Locate the cell with the specified text and output its [x, y] center coordinate. 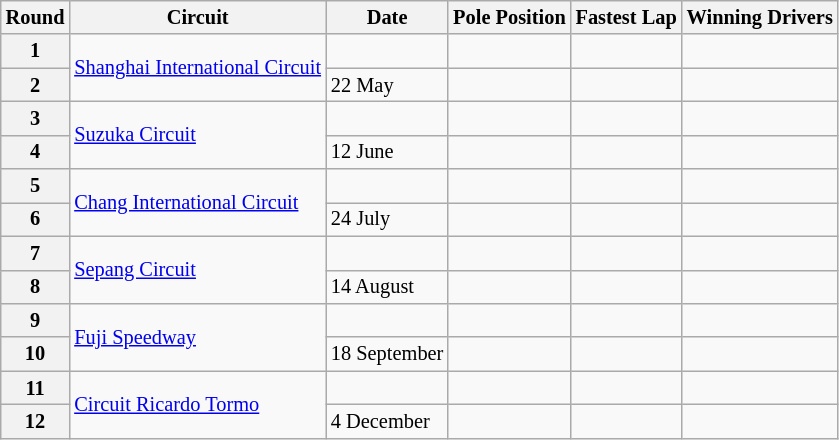
24 July [387, 219]
8 [36, 287]
3 [36, 118]
Sepang Circuit [198, 270]
Circuit [198, 17]
5 [36, 186]
Suzuka Circuit [198, 134]
Fastest Lap [626, 17]
18 September [387, 354]
9 [36, 320]
2 [36, 85]
Shanghai International Circuit [198, 68]
Pole Position [509, 17]
14 August [387, 287]
11 [36, 388]
4 December [387, 421]
22 May [387, 85]
Date [387, 17]
Round [36, 17]
7 [36, 253]
Circuit Ricardo Tormo [198, 404]
4 [36, 152]
10 [36, 354]
Chang International Circuit [198, 202]
1 [36, 51]
12 [36, 421]
Winning Drivers [760, 17]
6 [36, 219]
12 June [387, 152]
Fuji Speedway [198, 336]
